Detect which cell encompasses the target text, then output its [x, y] center coordinate. 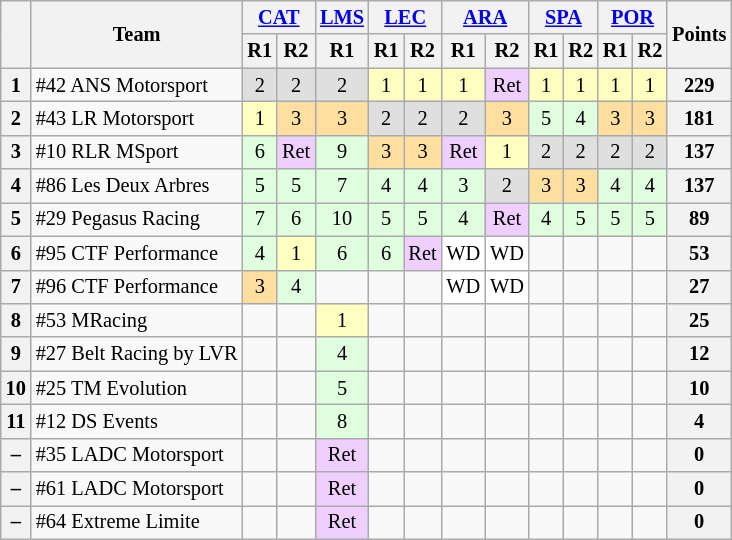
POR [632, 17]
#10 RLR MSport [137, 152]
#61 LADC Motorsport [137, 489]
53 [699, 253]
12 [699, 354]
#25 TM Evolution [137, 388]
#95 CTF Performance [137, 253]
CAT [278, 17]
Points [699, 34]
#64 Extreme Limite [137, 522]
#27 Belt Racing by LVR [137, 354]
27 [699, 287]
LMS [342, 17]
#96 CTF Performance [137, 287]
#86 Les Deux Arbres [137, 186]
ARA [486, 17]
#42 ANS Motorsport [137, 85]
#35 LADC Motorsport [137, 455]
229 [699, 85]
Team [137, 34]
#29 Pegasus Racing [137, 219]
SPA [564, 17]
#53 MRacing [137, 320]
#43 LR Motorsport [137, 118]
11 [16, 421]
181 [699, 118]
89 [699, 219]
#12 DS Events [137, 421]
25 [699, 320]
LEC [406, 17]
